Pinpoint the cell where the given text exists, returning its (X, Y) midpoint coordinate. 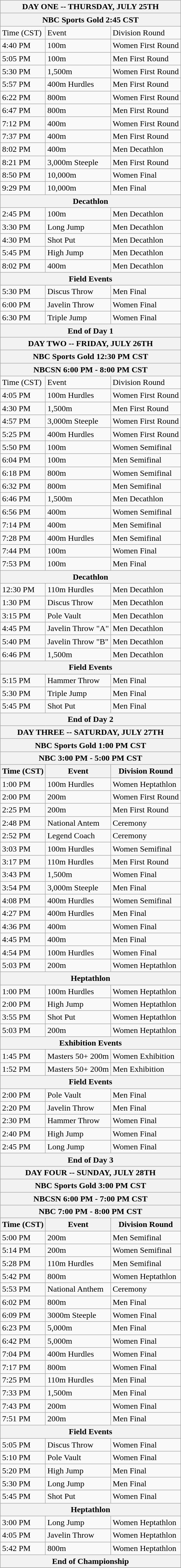
DAY TWO -- FRIDAY, JULY 26TH (91, 343)
4:57 PM (23, 421)
3:17 PM (23, 862)
2:25 PM (23, 810)
9:29 PM (23, 188)
3:15 PM (23, 616)
4:40 PM (23, 46)
7:44 PM (23, 551)
National Antem (78, 823)
12:30 PM (23, 590)
7:51 PM (23, 1419)
8:21 PM (23, 162)
5:15 PM (23, 680)
3:55 PM (23, 1017)
1:52 PM (23, 1069)
3:00 PM (23, 1522)
4:54 PM (23, 952)
Javelin Throw "B" (78, 642)
8:50 PM (23, 175)
6:23 PM (23, 1328)
5:20 PM (23, 1471)
1:45 PM (23, 1056)
Legend Coach (78, 836)
NBC Sports Gold 1:00 PM CST (91, 745)
5:40 PM (23, 642)
2:20 PM (23, 1108)
4:08 PM (23, 901)
3:30 PM (23, 227)
5:28 PM (23, 1263)
Men Exhibition (146, 1069)
7:12 PM (23, 123)
7:25 PM (23, 1380)
End of Day 2 (91, 719)
End of Championship (91, 1561)
2:40 PM (23, 1134)
NBCSN 6:00 PM - 7:00 PM CST (91, 1198)
6:32 PM (23, 486)
NBC Sports Gold 2:45 CST (91, 20)
NBCSN 6:00 PM - 8:00 PM CST (91, 369)
2:52 PM (23, 836)
DAY FOUR -- SUNDAY, JULY 28TH (91, 1173)
6:18 PM (23, 473)
Women Exhibition (146, 1056)
7:17 PM (23, 1367)
Javelin Throw "A" (78, 629)
5:53 PM (23, 1289)
7:28 PM (23, 538)
DAY ONE -- THURSDAY, JULY 25TH (91, 7)
7:33 PM (23, 1393)
6:42 PM (23, 1341)
5:50 PM (23, 447)
7:14 PM (23, 525)
7:43 PM (23, 1406)
1:30 PM (23, 603)
4:36 PM (23, 926)
6:56 PM (23, 512)
2:30 PM (23, 1121)
Exhibition Events (91, 1043)
2:48 PM (23, 823)
6:02 PM (23, 1302)
NBC 7:00 PM - 8:00 PM CST (91, 1212)
3:54 PM (23, 888)
7:04 PM (23, 1354)
NBC 3:00 PM - 5:00 PM CST (91, 758)
NBC Sports Gold 12:30 PM CST (91, 356)
6:22 PM (23, 97)
3:43 PM (23, 875)
5:10 PM (23, 1458)
5:14 PM (23, 1250)
End of Day 3 (91, 1160)
6:30 PM (23, 318)
6:04 PM (23, 460)
5:25 PM (23, 434)
4:27 PM (23, 914)
End of Day 1 (91, 330)
6:47 PM (23, 110)
3000m Steeple (78, 1315)
DAY THREE -- SATURDAY, JULY 27TH (91, 732)
3:03 PM (23, 849)
7:37 PM (23, 136)
National Anthem (78, 1289)
5:57 PM (23, 84)
7:53 PM (23, 564)
6:00 PM (23, 305)
5:00 PM (23, 1238)
NBC Sports Gold 3:00 PM CST (91, 1185)
6:09 PM (23, 1315)
